Locate the cell with the specified text and output its [X, Y] center coordinate. 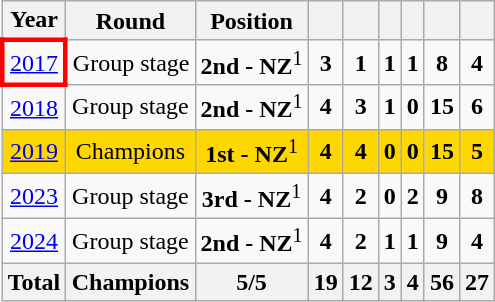
2024 [34, 242]
2023 [34, 196]
27 [476, 282]
1st - NZ1 [252, 152]
Total [34, 282]
19 [326, 282]
56 [442, 282]
2019 [34, 152]
2017 [34, 62]
Position [252, 21]
5 [476, 152]
3rd - NZ1 [252, 196]
5/5 [252, 282]
12 [360, 282]
Round [130, 21]
6 [476, 108]
Year [34, 21]
2018 [34, 108]
